For the text-containing cell, return its midpoint in [x, y] coordinate format. 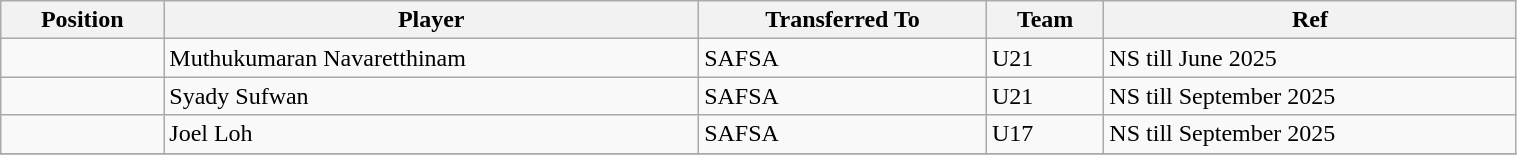
Player [432, 20]
Transferred To [843, 20]
Joel Loh [432, 134]
Ref [1310, 20]
Team [1044, 20]
Muthukumaran Navaretthinam [432, 58]
Syady Sufwan [432, 96]
U17 [1044, 134]
Position [82, 20]
NS till June 2025 [1310, 58]
